Provide the (x, y) coordinate of the cell's center where the given text is located.  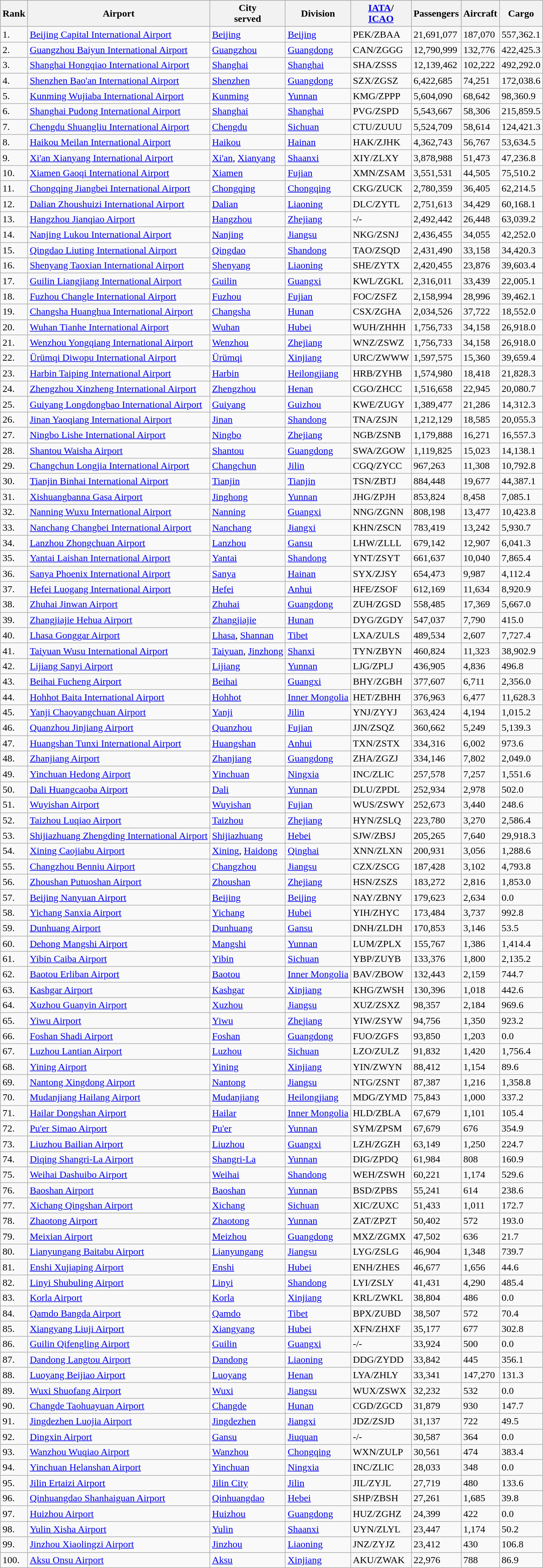
Baoshan (248, 1190)
87. (14, 1360)
89.6 (521, 1067)
Wuyishan (248, 805)
102,222 (480, 65)
LYG/ZSLG (381, 1252)
1,420 (480, 1051)
Chengdu (248, 127)
Nanning (248, 512)
27. (14, 435)
63. (14, 990)
100. (14, 1560)
2,978 (480, 789)
486 (480, 1298)
Weihai Dashuibo Airport (119, 1174)
172,038.6 (521, 81)
Yulin Xisha Airport (119, 1529)
Aksu (248, 1560)
364 (480, 1437)
383.4 (521, 1452)
38. (14, 604)
Yinchuan Helanshan Airport (119, 1468)
173,484 (437, 913)
33,158 (480, 250)
94. (14, 1468)
430 (480, 1545)
34. (14, 543)
LUM/ZPLX (381, 944)
Changzhou (248, 866)
187,428 (437, 866)
98. (14, 1529)
94,756 (437, 1021)
78. (14, 1221)
NKG/ZSNJ (381, 235)
Mudanjiang Hailang Airport (119, 1098)
Zhoushan (248, 882)
55,241 (437, 1190)
BHY/ZGBH (381, 681)
Dingxin Airport (119, 1437)
30. (14, 481)
2,816 (480, 882)
Baotou Erliban Airport (119, 974)
Pu'er (248, 1128)
Weihai (248, 1174)
54. (14, 851)
3,146 (480, 928)
Dali Huangcaoba Airport (119, 789)
KWE/ZUGY (381, 404)
17,369 (480, 604)
Hailar Dongshan Airport (119, 1113)
CGO/ZHCC (381, 389)
53,634.5 (521, 142)
12,907 (480, 543)
23,447 (437, 1529)
Wenzhou Yongqiang International Airport (119, 343)
HSN/ZSZS (381, 882)
Baotou (248, 974)
Xiamen Gaoqi International Airport (119, 173)
2,316,011 (437, 281)
654,473 (437, 574)
Yulin (248, 1529)
Kashgar Airport (119, 990)
676 (480, 1128)
Lanzhou Zhongchuan Airport (119, 543)
Lanzhou (248, 543)
45. (14, 713)
Kashgar (248, 990)
CTU/ZUUU (381, 127)
1,154 (480, 1067)
48. (14, 759)
Shanghai Hongqiao International Airport (119, 65)
Meixian Airport (119, 1236)
38,902.9 (521, 651)
XFN/ZHXF (381, 1329)
27,719 (437, 1483)
NNG/ZGNN (381, 512)
ZAT/ZPZT (381, 1221)
105.4 (521, 1113)
DIG/ZPDQ (381, 1159)
Luzhou (248, 1051)
14. (14, 235)
91,832 (437, 1051)
49.5 (521, 1421)
79. (14, 1236)
Qinhuangdao (248, 1498)
98,360.9 (521, 96)
973.6 (521, 743)
422,425.3 (521, 50)
3,551,531 (437, 173)
16. (14, 266)
2,159 (480, 974)
5,930.7 (521, 528)
Shanxi (318, 651)
7,802 (480, 759)
22. (14, 358)
WNZ/ZSWZ (381, 343)
23,876 (480, 266)
19,677 (480, 481)
492,292.0 (521, 65)
24. (14, 389)
26,448 (480, 219)
CAN/ZGGG (381, 50)
47. (14, 743)
Jingdezhen (248, 1421)
Baoshan Airport (119, 1190)
LHW/ZLLL (381, 543)
Enshi Xujiaping Airport (119, 1267)
34,420.3 (521, 250)
Jiuquan (318, 1437)
6,002 (480, 743)
LYA/ZHLY (381, 1375)
445 (480, 1360)
74. (14, 1159)
Guiyang (248, 404)
WXN/ZULP (381, 1452)
1,011 (480, 1206)
Changsha Huanghua International Airport (119, 312)
Zhanjiang Airport (119, 759)
334,146 (437, 759)
TAO/ZSQD (381, 250)
Changsha (248, 312)
JIL/ZYJL (381, 1483)
13,477 (480, 512)
HUZ/ZGHZ (381, 1514)
39,462.1 (521, 296)
147,270 (480, 1375)
33,842 (437, 1360)
29,918.3 (521, 836)
LJG/ZPLJ (381, 666)
Yanji (248, 713)
Zhangjiajie Hehua Airport (119, 620)
38,507 (437, 1313)
TNA/ZSJN (381, 419)
Ürümqi (248, 358)
Taizhou Luqiao Airport (119, 820)
41,431 (437, 1283)
35. (14, 558)
Quanzhou Jinjiang Airport (119, 728)
2,634 (480, 897)
636 (480, 1236)
200,931 (437, 851)
Shantou Waisha Airport (119, 451)
89. (14, 1390)
4,362,743 (437, 142)
2,436,455 (437, 235)
18,418 (480, 373)
74,251 (480, 81)
24,399 (437, 1514)
3,440 (480, 805)
5. (14, 96)
11,323 (480, 651)
614 (480, 1190)
3. (14, 65)
14,312.3 (521, 404)
Wanzhou Wuqiao Airport (119, 1452)
532 (480, 1390)
Changchun Longjia International Airport (119, 466)
XUZ/ZSXZ (381, 1005)
28,033 (437, 1468)
23. (14, 373)
133,376 (437, 959)
30,561 (437, 1452)
Yichang Sanxia Airport (119, 913)
1,414.4 (521, 944)
60,168.1 (521, 204)
CGQ/ZYCC (381, 466)
Qinghai (318, 851)
13. (14, 219)
376,963 (437, 697)
485.4 (521, 1283)
Yining (248, 1067)
558,485 (437, 604)
Shangri-La (248, 1159)
172.7 (521, 1206)
Xiangyang (248, 1329)
422 (480, 1514)
NTG/ZSNT (381, 1082)
YIH/ZHYC (381, 913)
808 (480, 1159)
62. (14, 974)
Changde (248, 1406)
IATA/ICAO (381, 14)
257,578 (437, 774)
58. (14, 913)
Cityserved (248, 14)
BSD/ZPBS (381, 1190)
32,232 (437, 1390)
193.0 (521, 1221)
SHA/ZSSS (381, 65)
436,905 (437, 666)
11,634 (480, 589)
1. (14, 34)
37. (14, 589)
7,790 (480, 620)
1,800 (480, 959)
75,510.2 (521, 173)
Beihai (248, 681)
Xishuangbanna Gasa Airport (119, 497)
JJN/ZSQZ (381, 728)
679,142 (437, 543)
Shenzhen (248, 81)
ZUH/ZGSD (381, 604)
95. (14, 1483)
CKG/ZUCK (381, 188)
Enshi (248, 1267)
31. (14, 497)
20. (14, 327)
187,070 (480, 34)
788 (480, 1560)
56. (14, 882)
7,640 (480, 836)
Fuzhou (248, 296)
5,139.3 (521, 728)
CGD/ZGCD (381, 1406)
38,804 (437, 1298)
NGB/ZSNB (381, 435)
Huizhou (248, 1514)
474 (480, 1452)
TSN/ZBTJ (381, 481)
2,158,994 (437, 296)
10,040 (480, 558)
92. (14, 1437)
Lianyungang (248, 1252)
223,780 (437, 820)
FOC/ZSFZ (381, 296)
WUH/ZHHH (381, 327)
1,516,658 (437, 389)
19. (14, 312)
65. (14, 1021)
99. (14, 1545)
6,711 (480, 681)
11,628.3 (521, 697)
1,288.6 (521, 851)
13,242 (480, 528)
68,642 (480, 96)
93,850 (437, 1036)
Wenzhou (248, 343)
Xiamen (248, 173)
4,112.4 (521, 574)
44,505 (480, 173)
Liuzhou Bailian Airport (119, 1144)
183,272 (437, 882)
59. (14, 928)
5,604,090 (437, 96)
500 (480, 1344)
Guilin Qifengling Airport (119, 1344)
46,904 (437, 1252)
37,722 (480, 312)
Xichang (248, 1206)
72. (14, 1128)
Zhanjiang (248, 759)
1,015.2 (521, 713)
4,290 (480, 1283)
Guizhou (318, 404)
LYI/ZSLY (381, 1283)
HYN/ZSLQ (381, 820)
4. (14, 81)
8. (14, 142)
4,194 (480, 713)
NAY/ZBNY (381, 897)
337.2 (521, 1098)
Luoyang Beijiao Airport (119, 1375)
34,429 (480, 204)
Korla (248, 1298)
SJW/ZBSJ (381, 836)
86. (14, 1344)
2,492,442 (437, 219)
Hefei (248, 589)
224.7 (521, 1144)
33. (14, 528)
Xichang Qingshan Airport (119, 1206)
215,859.5 (521, 111)
39,659.4 (521, 358)
Dunhuang (248, 928)
Dali (248, 789)
18. (14, 296)
Wuhan Tianhe International Airport (119, 327)
81. (14, 1267)
133.6 (521, 1483)
Nanjing (248, 235)
Airport (119, 14)
47,502 (437, 1236)
9,987 (480, 574)
Meizhou (248, 1236)
6. (14, 111)
1,179,888 (437, 435)
11. (14, 188)
63,039.2 (521, 219)
Nanning Wuxu International Airport (119, 512)
Qinhuangdao Shanhaiguan Airport (119, 1498)
529.6 (521, 1174)
85. (14, 1329)
YBP/ZUYB (381, 959)
50,402 (437, 1221)
1,597,575 (437, 358)
6,477 (480, 697)
60,221 (437, 1174)
UYN/ZLYL (381, 1529)
58,614 (480, 127)
Xining, Haidong (248, 851)
480 (480, 1483)
XIC/ZUXC (381, 1206)
Zhaotong (248, 1221)
LZO/ZULZ (381, 1051)
KHN/ZSCN (381, 528)
Shijiazhuang Zhengding International Airport (119, 836)
248.6 (521, 805)
132,443 (437, 974)
12,790,999 (437, 50)
71. (14, 1113)
SYX/ZJSY (381, 574)
Mangshi (248, 944)
58,306 (480, 111)
Jinan (248, 419)
Nanchang Changbei International Airport (119, 528)
YNJ/ZYYJ (381, 713)
884,448 (437, 481)
Foshan Shadi Airport (119, 1036)
Lijiang (248, 666)
4,793.8 (521, 866)
96. (14, 1498)
Quanzhou (248, 728)
PEK/ZBAA (381, 34)
HAK/ZJHK (381, 142)
43. (14, 681)
76. (14, 1190)
1,018 (480, 990)
Cargo (521, 14)
KRL/ZWKL (381, 1298)
Harbin Taiping International Airport (119, 373)
348 (480, 1468)
KHG/ZWSH (381, 990)
Linyi (248, 1283)
61,984 (437, 1159)
TXN/ZSTX (381, 743)
77. (14, 1206)
Nanchang (248, 528)
547,037 (437, 620)
MDG/ZYMD (381, 1098)
69. (14, 1082)
44.6 (521, 1267)
73. (14, 1144)
2,431,490 (437, 250)
3,270 (480, 820)
2,049.0 (521, 759)
52. (14, 820)
Wanzhou (248, 1452)
1,574,980 (437, 373)
Yantai (248, 558)
93. (14, 1452)
923.2 (521, 1021)
39,603.4 (521, 266)
Luzhou Lantian Airport (119, 1051)
41. (14, 651)
22,976 (437, 1560)
16,557.3 (521, 435)
Wuyishan Airport (119, 805)
1,101 (480, 1113)
YIN/ZWYN (381, 1067)
Qamdo (248, 1313)
1,551.6 (521, 774)
238.6 (521, 1190)
12. (14, 204)
80. (14, 1252)
22,005.1 (521, 281)
Dalian Zhoushuizi International Airport (119, 204)
28. (14, 451)
XMN/ZSAM (381, 173)
16,271 (480, 435)
Beijing Nanyuan Airport (119, 897)
808,198 (437, 512)
Zhaotong Airport (119, 1221)
1,656 (480, 1267)
53. (14, 836)
Chengdu Shuangliu International Airport (119, 127)
354.9 (521, 1128)
83. (14, 1298)
5,667.0 (521, 604)
KMG/ZPPP (381, 96)
50. (14, 789)
106.8 (521, 1545)
21,691,077 (437, 34)
YNT/ZSYT (381, 558)
334,316 (437, 743)
Yining Airport (119, 1067)
1,358.8 (521, 1082)
2,607 (480, 635)
5,249 (480, 728)
Xuzhou Guanyin Airport (119, 1005)
2,034,526 (437, 312)
Yantai Laishan International Airport (119, 558)
SZX/ZGSZ (381, 81)
33,439 (480, 281)
CZX/ZSCG (381, 866)
51,473 (480, 157)
155,767 (437, 944)
1,685 (480, 1498)
Wuhan (248, 327)
Korla Airport (119, 1298)
46. (14, 728)
Changde Taohuayuan Airport (119, 1406)
2,586.4 (521, 820)
7,865.4 (521, 558)
Division (318, 14)
Lianyungang Baitabu Airport (119, 1252)
Yibin (248, 959)
Taiyuan, Jinzhong (248, 651)
20,055.3 (521, 419)
23,412 (437, 1545)
Qingdao Liuting International Airport (119, 250)
DLC/ZYTL (381, 204)
Huangshan (248, 743)
Nantong (248, 1082)
27,261 (437, 1498)
40. (14, 635)
Lijiang Sanyi Airport (119, 666)
1,348 (480, 1252)
1,212,129 (437, 419)
CSX/ZGHA (381, 312)
Guilin Liangjiang International Airport (119, 281)
Shenyang (248, 266)
442.6 (521, 990)
ENH/ZHES (381, 1267)
Kunming Wujiaba International Airport (119, 96)
2. (14, 50)
Chongqing Jiangbei International Airport (119, 188)
Huangshan Tunxi International Airport (119, 743)
Guangzhou (248, 50)
4,836 (480, 666)
677 (480, 1329)
Wuxi (248, 1390)
Xi'an Xianyang International Airport (119, 157)
Jinzhou Xiaolingzi Airport (119, 1545)
1,216 (480, 1082)
88,412 (437, 1067)
TYN/ZBYN (381, 651)
179,623 (437, 897)
5,543,667 (437, 111)
6,041.3 (521, 543)
Zhoushan Putuoshan Airport (119, 882)
Jinzhou (248, 1545)
14,138.1 (521, 451)
147.7 (521, 1406)
12,139,462 (437, 65)
Ningbo (248, 435)
21.7 (521, 1236)
132,776 (480, 50)
26. (14, 419)
60. (14, 944)
Dandong (248, 1360)
DNH/ZLDH (381, 928)
612,169 (437, 589)
44,387.1 (521, 481)
Dandong Langtou Airport (119, 1360)
10,423.8 (521, 512)
Xuzhou (248, 1005)
47,236.8 (521, 157)
205,265 (437, 836)
Harbin (248, 373)
124,421.3 (521, 127)
88. (14, 1375)
Zhuhai (248, 604)
930 (480, 1406)
75,843 (437, 1098)
HRB/ZYHB (381, 373)
2,751,613 (437, 204)
3,878,988 (437, 157)
Dunhuang Airport (119, 928)
2,780,359 (437, 188)
1,000 (480, 1098)
415.0 (521, 620)
1,386 (480, 944)
Guiyang Longdongbao International Airport (119, 404)
20,080.7 (521, 389)
460,824 (437, 651)
Hangzhou (248, 219)
302.8 (521, 1329)
LZH/ZGZH (381, 1144)
170,853 (437, 928)
1,350 (480, 1021)
33,924 (437, 1344)
XIY/ZLXY (381, 157)
KWL/ZGKL (381, 281)
Zhengzhou Xinzheng International Airport (119, 389)
7,727.4 (521, 635)
502.0 (521, 789)
7. (14, 127)
Sanya Phoenix International Airport (119, 574)
Haikou Meilan International Airport (119, 142)
JDZ/ZSJD (381, 1421)
1,389,477 (437, 404)
Hefei Luogang International Airport (119, 589)
91. (14, 1421)
53.5 (521, 928)
98,357 (437, 1005)
SYM/ZPSM (381, 1128)
Shenzhen Bao'an International Airport (119, 81)
Xining Caojiabu Airport (119, 851)
Xiangyang Liuji Airport (119, 1329)
Lhasa Gonggar Airport (119, 635)
18,585 (480, 419)
49. (14, 774)
160.9 (521, 1159)
10. (14, 173)
Beihai Fucheng Airport (119, 681)
DYG/ZGDY (381, 620)
44. (14, 697)
356.1 (521, 1360)
967,263 (437, 466)
Jinghong (248, 497)
21. (14, 343)
1,853.0 (521, 882)
Dehong Mangshi Airport (119, 944)
MXZ/ZGMX (381, 1236)
Nantong Xingdong Airport (119, 1082)
70. (14, 1098)
739.7 (521, 1252)
31,879 (437, 1406)
Aksu Onsu Airport (119, 1560)
2,135.2 (521, 959)
70.4 (521, 1313)
42. (14, 666)
22,945 (480, 389)
Diqing Shangri-La Airport (119, 1159)
50.2 (521, 1529)
3,737 (480, 913)
PVG/ZSPD (381, 111)
36. (14, 574)
Jinan Yaoqiang International Airport (119, 419)
51,433 (437, 1206)
3,056 (480, 851)
Shanghai Pudong International Airport (119, 111)
YIW/ZSYW (381, 1021)
5,524,709 (437, 127)
Yanji Chaoyangchuan Airport (119, 713)
6,422,685 (437, 81)
Luoyang (248, 1375)
Pu'er Simao Airport (119, 1128)
33,341 (437, 1375)
Yichang (248, 913)
32. (14, 512)
30,587 (437, 1437)
Sanya (248, 574)
Foshan (248, 1036)
8,920.9 (521, 589)
Passengers (437, 14)
SHP/ZBSH (381, 1498)
377,607 (437, 681)
489,534 (437, 635)
URC/ZWWW (381, 358)
SHE/ZYTX (381, 266)
JNZ/ZYJZ (381, 1545)
Taiyuan Wusu International Airport (119, 651)
15,023 (480, 451)
87,387 (437, 1082)
Xi'an, Xianyang (248, 157)
1,119,825 (437, 451)
252,934 (437, 789)
8,458 (480, 497)
57. (14, 897)
18,552.0 (521, 312)
Linyi Shubuling Airport (119, 1283)
15. (14, 250)
42,252.0 (521, 235)
Yiwu Airport (119, 1021)
Aircraft (480, 14)
29. (14, 466)
722 (480, 1421)
JHG/ZPJH (381, 497)
51. (14, 805)
WUS/ZSWY (381, 805)
Lhasa, Shannan (248, 635)
Rank (14, 14)
Nanjing Lukou International Airport (119, 235)
130,396 (437, 990)
Changzhou Benniu Airport (119, 866)
Fuzhou Changle International Airport (119, 296)
Shenyang Taoxian International Airport (119, 266)
21,828.3 (521, 373)
64. (14, 1005)
360,662 (437, 728)
46,677 (437, 1267)
Shantou (248, 451)
496.8 (521, 666)
7,257 (480, 774)
744.7 (521, 974)
BAV/ZBOW (381, 974)
Hailar (248, 1113)
Shijiazhuang (248, 836)
DLU/ZPDL (381, 789)
853,824 (437, 497)
Zhuhai Jinwan Airport (119, 604)
17. (14, 281)
Hohhot Baita International Airport (119, 697)
Changchun (248, 466)
783,419 (437, 528)
86.9 (521, 1560)
Ürümqi Diwopu International Airport (119, 358)
LXA/ZULS (381, 635)
BPX/ZUBD (381, 1313)
62,214.5 (521, 188)
2,184 (480, 1005)
Beijing Capital International Airport (119, 34)
15,360 (480, 358)
84. (14, 1313)
557,362.1 (521, 34)
Mudanjiang (248, 1098)
55. (14, 866)
363,424 (437, 713)
HET/ZBHH (381, 697)
DDG/ZYDD (381, 1360)
Jilin City (248, 1483)
39.8 (521, 1498)
Taizhou (248, 820)
Jilin Ertaizi Airport (119, 1483)
3,102 (480, 866)
1,250 (480, 1144)
WUX/ZSWX (381, 1390)
661,637 (437, 558)
Huizhou Airport (119, 1514)
1,756.4 (521, 1051)
67. (14, 1051)
SWA/ZGOW (381, 451)
WEH/ZSWH (381, 1174)
82. (14, 1283)
XNN/ZLXN (381, 851)
Guangzhou Baiyun International Airport (119, 50)
63,149 (437, 1144)
Yiwu (248, 1021)
1,203 (480, 1036)
21,286 (480, 404)
Wuxi Shuofang Airport (119, 1390)
34,055 (480, 235)
25. (14, 404)
2,356.0 (521, 681)
Yinchuan Hedong Airport (119, 774)
Hohhot (248, 697)
Qingdao (248, 250)
31,137 (437, 1421)
AKU/ZWAK (381, 1560)
68. (14, 1067)
Tianjin Binhai International Airport (119, 481)
131.3 (521, 1375)
Zhengzhou (248, 389)
969.6 (521, 1005)
11,308 (480, 466)
Ningbo Lishe International Airport (119, 435)
Kunming (248, 96)
Yibin Caiba Airport (119, 959)
10,792.8 (521, 466)
ZHA/ZGZJ (381, 759)
Dalian (248, 204)
35,177 (437, 1329)
61. (14, 959)
9. (14, 157)
90. (14, 1406)
75. (14, 1174)
2,420,455 (437, 266)
FUO/ZGFS (381, 1036)
HFE/ZSOF (381, 589)
28,996 (480, 296)
7,085.1 (521, 497)
Haikou (248, 142)
992.8 (521, 913)
56,767 (480, 142)
97. (14, 1514)
66. (14, 1036)
Zhangjiajie (248, 620)
HLD/ZBLA (381, 1113)
Hangzhou Jianqiao Airport (119, 219)
Jingdezhen Luojia Airport (119, 1421)
39. (14, 620)
Liuzhou (248, 1144)
Qamdo Bangda Airport (119, 1313)
36,405 (480, 188)
252,673 (437, 805)
